For the text-containing cell, return its midpoint in (X, Y) coordinate format. 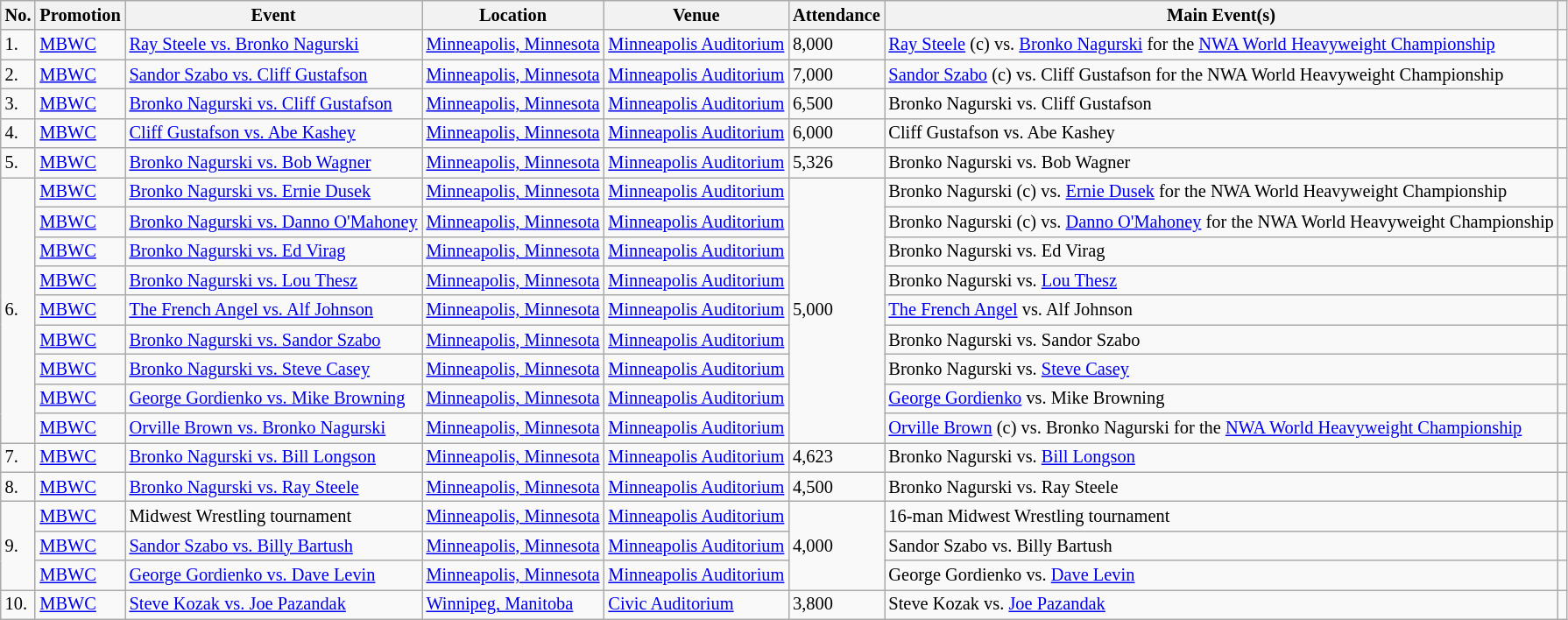
4,623 (836, 457)
Location (513, 15)
Orville Brown vs. Bronko Nagurski (273, 428)
7,000 (836, 74)
4,000 (836, 545)
8. (18, 487)
16-man Midwest Wrestling tournament (1221, 516)
4. (18, 133)
3. (18, 103)
Ray Steele (c) vs. Bronko Nagurski for the NWA World Heavyweight Championship (1221, 45)
6,500 (836, 103)
Promotion (80, 15)
Sandor Szabo (c) vs. Cliff Gustafson for the NWA World Heavyweight Championship (1221, 74)
6,000 (836, 133)
Bronko Nagurski (c) vs. Danno O'Mahoney for the NWA World Heavyweight Championship (1221, 222)
Civic Auditorium (696, 604)
Ray Steele vs. Bronko Nagurski (273, 45)
Main Event(s) (1221, 15)
7. (18, 457)
8,000 (836, 45)
2. (18, 74)
3,800 (836, 604)
5. (18, 163)
Winnipeg, Manitoba (513, 604)
Bronko Nagurski vs. Danno O'Mahoney (273, 222)
Bronko Nagurski (c) vs. Ernie Dusek for the NWA World Heavyweight Championship (1221, 192)
Event (273, 15)
Bronko Nagurski vs. Ernie Dusek (273, 192)
10. (18, 604)
9. (18, 545)
Attendance (836, 15)
5,326 (836, 163)
4,500 (836, 487)
5,000 (836, 310)
Orville Brown (c) vs. Bronko Nagurski for the NWA World Heavyweight Championship (1221, 428)
Sandor Szabo vs. Cliff Gustafson (273, 74)
No. (18, 15)
Midwest Wrestling tournament (273, 516)
Venue (696, 15)
1. (18, 45)
6. (18, 310)
